Locate the cell with the specified text and output its (x, y) center coordinate. 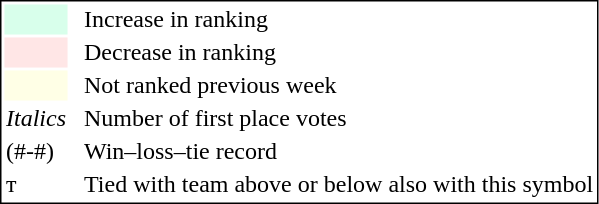
Number of first place votes (338, 119)
(#-#) (36, 151)
Increase in ranking (338, 19)
Decrease in ranking (338, 53)
Win–loss–tie record (338, 151)
Italics (36, 119)
Tied with team above or below also with this symbol (338, 185)
т (36, 185)
Not ranked previous week (338, 85)
